Detect which cell encompasses the target text, then output its (X, Y) center coordinate. 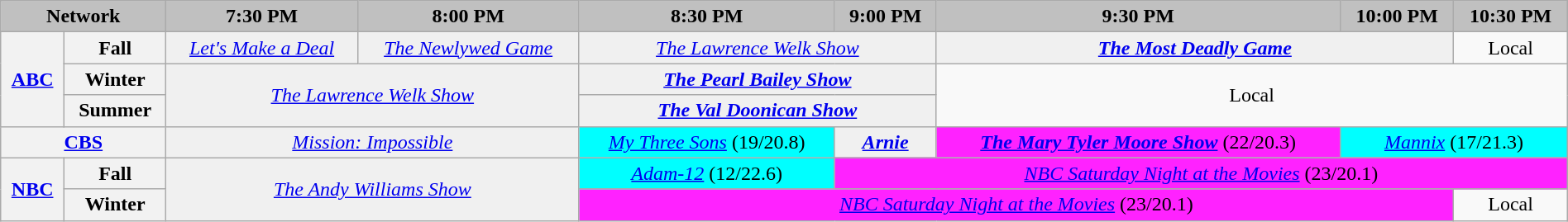
Mission: Impossible (372, 142)
The Mary Tyler Moore Show (22/20.3) (1138, 142)
7:30 PM (262, 17)
NBC (33, 189)
The Most Deadly Game (1195, 48)
My Three Sons (19/20.8) (707, 142)
Adam-12 (12/22.6) (707, 173)
The Val Doonican Show (758, 111)
9:30 PM (1138, 17)
The Pearl Bailey Show (758, 79)
Network (84, 17)
8:00 PM (468, 17)
Mannix (17/21.3) (1454, 142)
8:30 PM (707, 17)
The Newlywed Game (468, 48)
10:30 PM (1510, 17)
Summer (116, 111)
Arnie (885, 142)
ABC (33, 79)
The Andy Williams Show (372, 189)
CBS (84, 142)
9:00 PM (885, 17)
Let's Make a Deal (262, 48)
10:00 PM (1398, 17)
